Identify which cell holds the provided text, then report its (x, y) central coordinate. 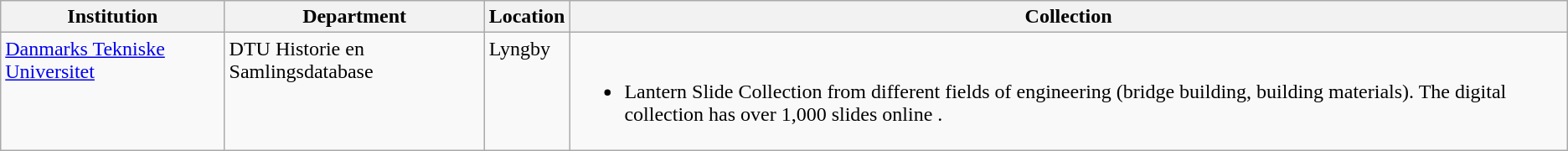
Institution (112, 17)
Collection (1069, 17)
Lyngby (527, 91)
Department (354, 17)
Location (527, 17)
Danmarks Tekniske Universitet (112, 91)
DTU Historie en Samlingsdatabase (354, 91)
